From the cell containing the given text, extract its center point as [X, Y] coordinate. 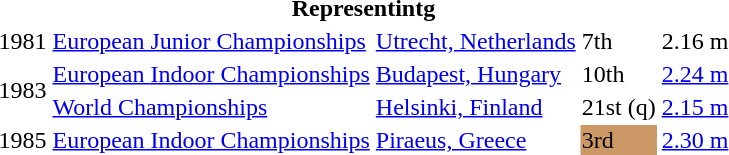
21st (q) [618, 107]
World Championships [211, 107]
Helsinki, Finland [476, 107]
Budapest, Hungary [476, 74]
Piraeus, Greece [476, 140]
10th [618, 74]
7th [618, 41]
Utrecht, Netherlands [476, 41]
3rd [618, 140]
European Junior Championships [211, 41]
